Identify which cell holds the provided text, then report its [x, y] central coordinate. 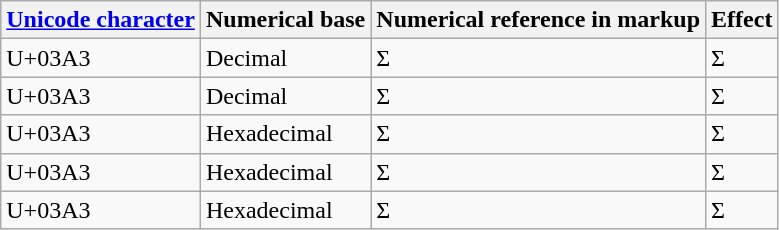
Effect [742, 20]
Numerical reference in markup [538, 20]
Numerical base [285, 20]
Unicode character [101, 20]
